Identify which cell holds the provided text, then report its (X, Y) central coordinate. 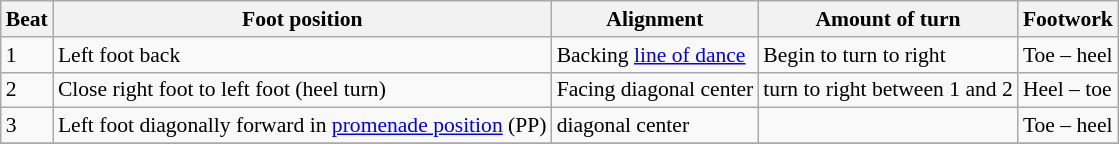
Beat (27, 19)
turn to right between 1 and 2 (888, 90)
Close right foot to left foot (heel turn) (302, 90)
Footwork (1068, 19)
Facing diagonal center (656, 90)
diagonal center (656, 126)
Heel – toe (1068, 90)
Left foot diagonally forward in promenade position (PP) (302, 126)
Begin to turn to right (888, 55)
1 (27, 55)
Amount of turn (888, 19)
Foot position (302, 19)
Left foot back (302, 55)
Alignment (656, 19)
Backing line of dance (656, 55)
2 (27, 90)
3 (27, 126)
